Return [X, Y] of the center of cell containing provided text 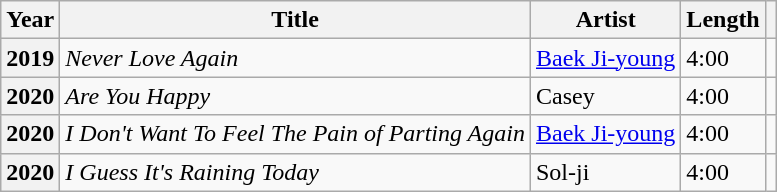
Never Love Again [296, 58]
2019 [30, 58]
Are You Happy [296, 96]
Sol-ji [605, 172]
Title [296, 20]
Artist [605, 20]
Casey [605, 96]
Length [723, 20]
I Guess It's Raining Today [296, 172]
I Don't Want To Feel The Pain of Parting Again [296, 134]
Year [30, 20]
